Find where the given text appears and provide that cell's center as [x, y] coordinate. 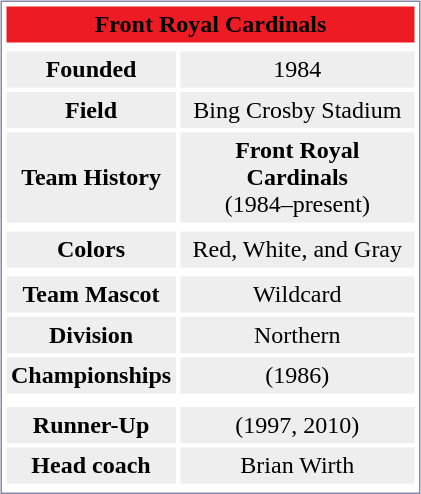
1984 [297, 70]
Team History [90, 177]
Red, White, and Gray [297, 250]
Founded [90, 70]
Field [90, 110]
Team Mascot [90, 294]
Runner-Up [90, 425]
Division [90, 335]
Colors [90, 250]
Northern [297, 335]
Front Royal Cardinals [210, 24]
Bing Crosby Stadium [297, 110]
(1986) [297, 376]
Championships [90, 376]
(1997, 2010) [297, 425]
Head coach [90, 466]
Front Royal Cardinals(1984–present) [297, 177]
Brian Wirth [297, 466]
Wildcard [297, 294]
